For the text-containing cell, return its midpoint in (x, y) coordinate format. 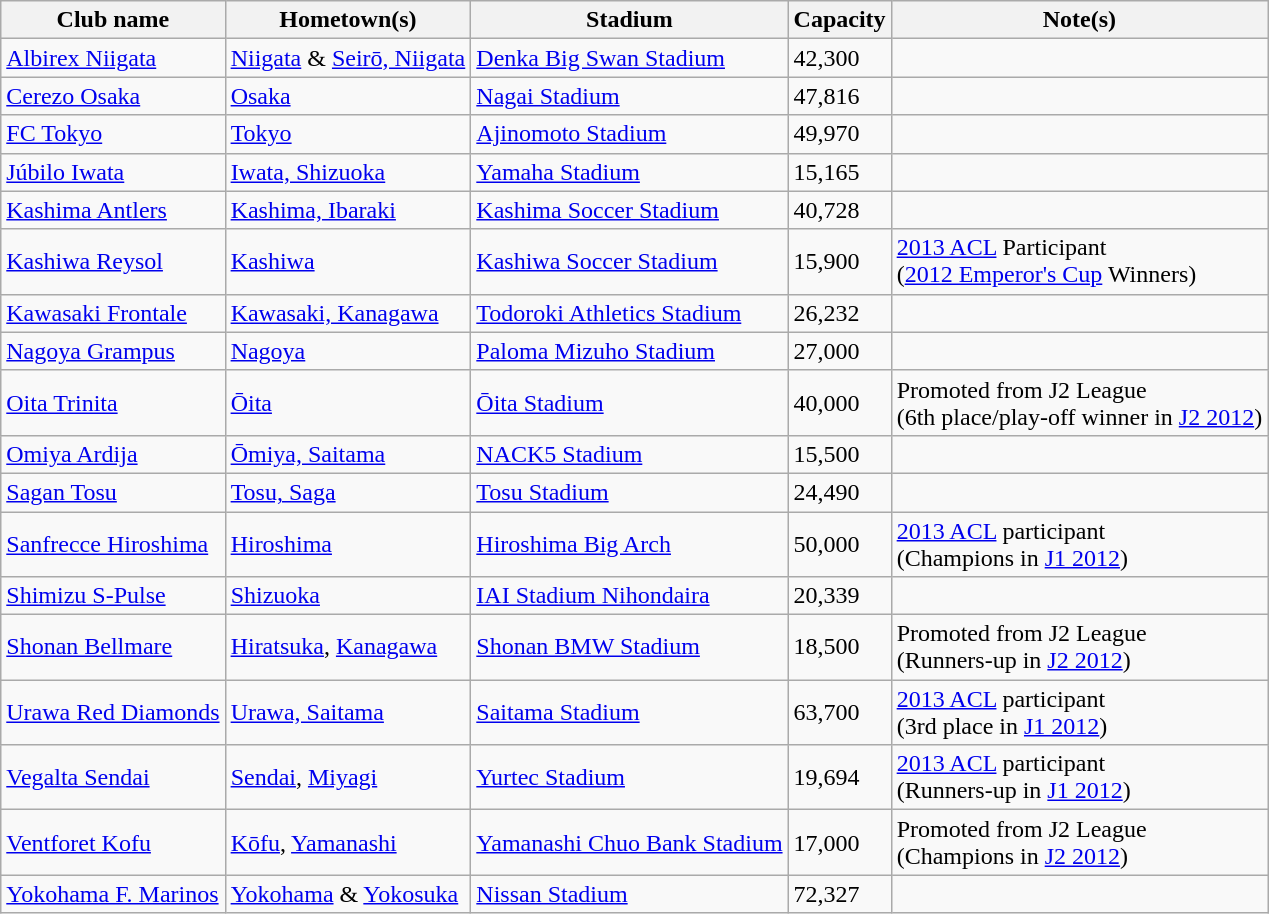
Nagoya Grampus (113, 351)
Niigata & Seirō, Niigata (348, 58)
Nagoya (348, 351)
Shizuoka (348, 596)
Sanfrecce Hiroshima (113, 544)
Shonan BMW Stadium (630, 648)
Yokohama & Yokosuka (348, 894)
Paloma Mizuho Stadium (630, 351)
2013 ACL participant(Runners-up in J1 2012) (1080, 778)
Yamaha Stadium (630, 172)
Albirex Niigata (113, 58)
IAI Stadium Nihondaira (630, 596)
Saitama Stadium (630, 712)
27,000 (840, 351)
Shonan Bellmare (113, 648)
Ajinomoto Stadium (630, 134)
26,232 (840, 313)
Kawasaki Frontale (113, 313)
19,694 (840, 778)
Oita Trinita (113, 402)
Yamanashi Chuo Bank Stadium (630, 842)
Shimizu S-Pulse (113, 596)
Hiroshima (348, 544)
FC Tokyo (113, 134)
17,000 (840, 842)
Kashima Soccer Stadium (630, 210)
Kashiwa (348, 262)
Kawasaki, Kanagawa (348, 313)
18,500 (840, 648)
Sagan Tosu (113, 492)
Urawa, Saitama (348, 712)
Promoted from J2 League (6th place/play-off winner in J2 2012) (1080, 402)
Yokohama F. Marinos (113, 894)
Todoroki Athletics Stadium (630, 313)
Tosu, Saga (348, 492)
Tosu Stadium (630, 492)
40,728 (840, 210)
Hometown(s) (348, 20)
Tokyo (348, 134)
Ōmiya, Saitama (348, 454)
Hiratsuka, Kanagawa (348, 648)
Júbilo Iwata (113, 172)
Promoted from J2 League (Champions in J2 2012) (1080, 842)
Promoted from J2 League(Runners-up in J2 2012) (1080, 648)
42,300 (840, 58)
Ōita (348, 402)
20,339 (840, 596)
Yurtec Stadium (630, 778)
Kōfu, Yamanashi (348, 842)
Denka Big Swan Stadium (630, 58)
Club name (113, 20)
Kashima, Ibaraki (348, 210)
40,000 (840, 402)
2013 ACL participant(Champions in J1 2012) (1080, 544)
15,900 (840, 262)
Urawa Red Diamonds (113, 712)
Vegalta Sendai (113, 778)
NACK5 Stadium (630, 454)
Stadium (630, 20)
Iwata, Shizuoka (348, 172)
2013 ACL Participant (2012 Emperor's Cup Winners) (1080, 262)
15,500 (840, 454)
Capacity (840, 20)
Osaka (348, 96)
Ventforet Kofu (113, 842)
49,970 (840, 134)
Cerezo Osaka (113, 96)
72,327 (840, 894)
2013 ACL participant(3rd place in J1 2012) (1080, 712)
15,165 (840, 172)
Omiya Ardija (113, 454)
Kashiwa Reysol (113, 262)
Ōita Stadium (630, 402)
Kashiwa Soccer Stadium (630, 262)
Note(s) (1080, 20)
Kashima Antlers (113, 210)
50,000 (840, 544)
24,490 (840, 492)
Nissan Stadium (630, 894)
63,700 (840, 712)
Hiroshima Big Arch (630, 544)
47,816 (840, 96)
Nagai Stadium (630, 96)
Sendai, Miyagi (348, 778)
